From the cell containing the given text, extract its center point as (x, y) coordinate. 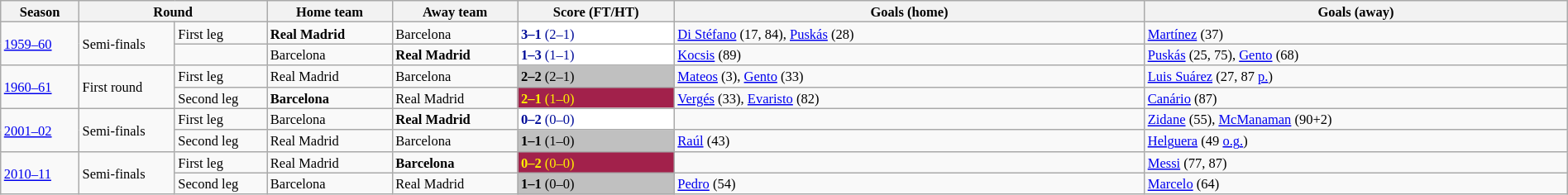
First round (127, 87)
Away team (455, 12)
Goals (home) (909, 12)
1959–60 (40, 44)
Kocsis (89) (909, 55)
2010–11 (40, 173)
Helguera (49 o.g.) (1356, 140)
2–1 (1–0) (595, 97)
1–1 (1–0) (595, 140)
Di Stéfano (17, 84), Puskás (28) (909, 33)
2–2 (2–1) (595, 76)
Pedro (54) (909, 183)
Vergés (33), Evaristo (82) (909, 97)
Mateos (3), Gento (33) (909, 76)
Marcelo (64) (1356, 183)
3–1 (2–1) (595, 33)
Zidane (55), McManaman (90+2) (1356, 119)
Martínez (37) (1356, 33)
1–3 (1–1) (595, 55)
Canário (87) (1356, 97)
Score (FT/HT) (595, 12)
1–1 (0–0) (595, 183)
Luis Suárez (27, 87 p.) (1356, 76)
Home team (330, 12)
Messi (77, 87) (1356, 162)
Season (40, 12)
Goals (away) (1356, 12)
Puskás (25, 75), Gento (68) (1356, 55)
1960–61 (40, 87)
2001–02 (40, 130)
Raúl (43) (909, 140)
Round (172, 12)
